Pinpoint the cell where the given text exists, returning its [x, y] midpoint coordinate. 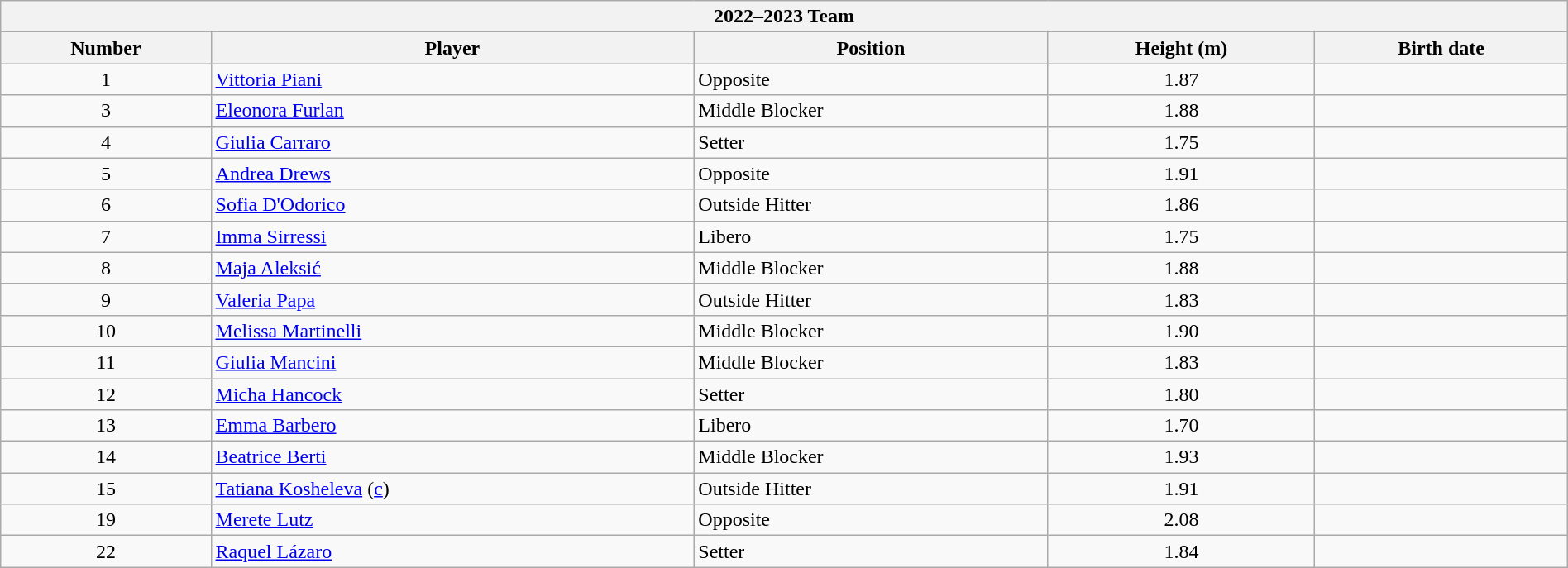
Vittoria Piani [452, 79]
14 [106, 457]
Beatrice Berti [452, 457]
1.80 [1181, 394]
Melissa Martinelli [452, 331]
5 [106, 174]
Sofia D'Odorico [452, 205]
Position [871, 48]
4 [106, 142]
Emma Barbero [452, 426]
12 [106, 394]
Player [452, 48]
Raquel Lázaro [452, 551]
Giulia Carraro [452, 142]
11 [106, 362]
Imma Sirressi [452, 236]
1.70 [1181, 426]
1.84 [1181, 551]
7 [106, 236]
Giulia Mancini [452, 362]
Tatiana Kosheleva (c) [452, 489]
Birth date [1441, 48]
Eleonora Furlan [452, 111]
2.08 [1181, 520]
6 [106, 205]
9 [106, 299]
Merete Lutz [452, 520]
Andrea Drews [452, 174]
Micha Hancock [452, 394]
3 [106, 111]
22 [106, 551]
2022–2023 Team [784, 17]
1.87 [1181, 79]
13 [106, 426]
10 [106, 331]
Height (m) [1181, 48]
1.90 [1181, 331]
Maja Aleksić [452, 268]
1.93 [1181, 457]
8 [106, 268]
1.86 [1181, 205]
1 [106, 79]
15 [106, 489]
19 [106, 520]
Valeria Papa [452, 299]
Number [106, 48]
